For the text-containing cell, return its midpoint in (x, y) coordinate format. 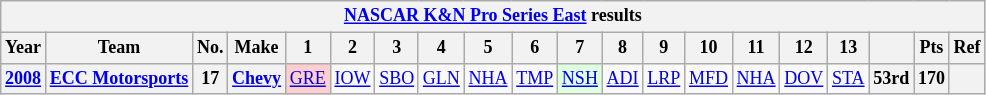
NASCAR K&N Pro Series East results (493, 16)
17 (210, 78)
TMP (535, 78)
SBO (397, 78)
No. (210, 48)
10 (709, 48)
170 (932, 78)
Chevy (257, 78)
9 (664, 48)
13 (848, 48)
11 (756, 48)
Ref (967, 48)
6 (535, 48)
DOV (804, 78)
5 (488, 48)
STA (848, 78)
2008 (24, 78)
Pts (932, 48)
7 (580, 48)
IOW (352, 78)
ECC Motorsports (118, 78)
GRE (308, 78)
Team (118, 48)
53rd (892, 78)
MFD (709, 78)
3 (397, 48)
4 (441, 48)
Make (257, 48)
LRP (664, 78)
2 (352, 48)
ADI (622, 78)
8 (622, 48)
GLN (441, 78)
Year (24, 48)
NSH (580, 78)
1 (308, 48)
12 (804, 48)
